Identify which cell holds the provided text, then report its [X, Y] central coordinate. 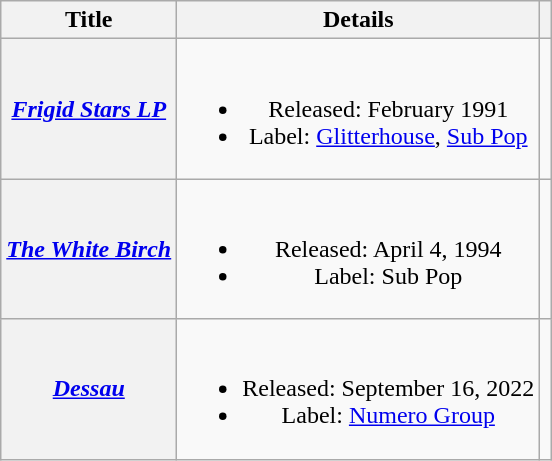
The White Birch [89, 249]
Released: April 4, 1994Label: Sub Pop [358, 249]
Released: February 1991Label: Glitterhouse, Sub Pop [358, 109]
Title [89, 20]
Frigid Stars LP [89, 109]
Dessau [89, 389]
Details [358, 20]
Released: September 16, 2022Label: Numero Group [358, 389]
